For the text-containing cell, return its midpoint in [x, y] coordinate format. 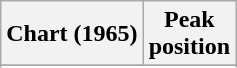
Peakposition [189, 34]
Chart (1965) [72, 34]
